Locate the cell with the specified text and output its [x, y] center coordinate. 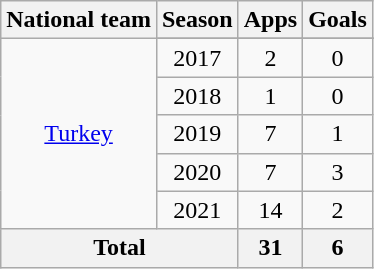
Goals [338, 20]
3 [338, 172]
2021 [197, 210]
6 [338, 248]
Season [197, 20]
2018 [197, 96]
14 [270, 210]
Apps [270, 20]
2019 [197, 134]
National team [79, 20]
2020 [197, 172]
31 [270, 248]
Turkey [79, 134]
2017 [197, 58]
Total [120, 248]
